Return (x, y) of the center of cell containing provided text 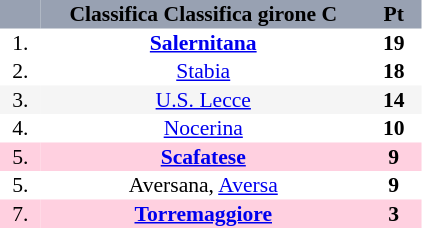
Classifica Classifica girone C (203, 14)
18 (394, 71)
2. (20, 71)
7. (20, 214)
19 (394, 42)
Aversana, Aversa (203, 185)
Pt (394, 14)
Salernitana (203, 42)
3. (20, 100)
Stabia (203, 71)
Scafatese (203, 156)
14 (394, 100)
1. (20, 42)
4. (20, 128)
10 (394, 128)
U.S. Lecce (203, 100)
3 (394, 214)
Nocerina (203, 128)
Torremaggiore (203, 214)
